Identify which cell holds the provided text, then report its (X, Y) central coordinate. 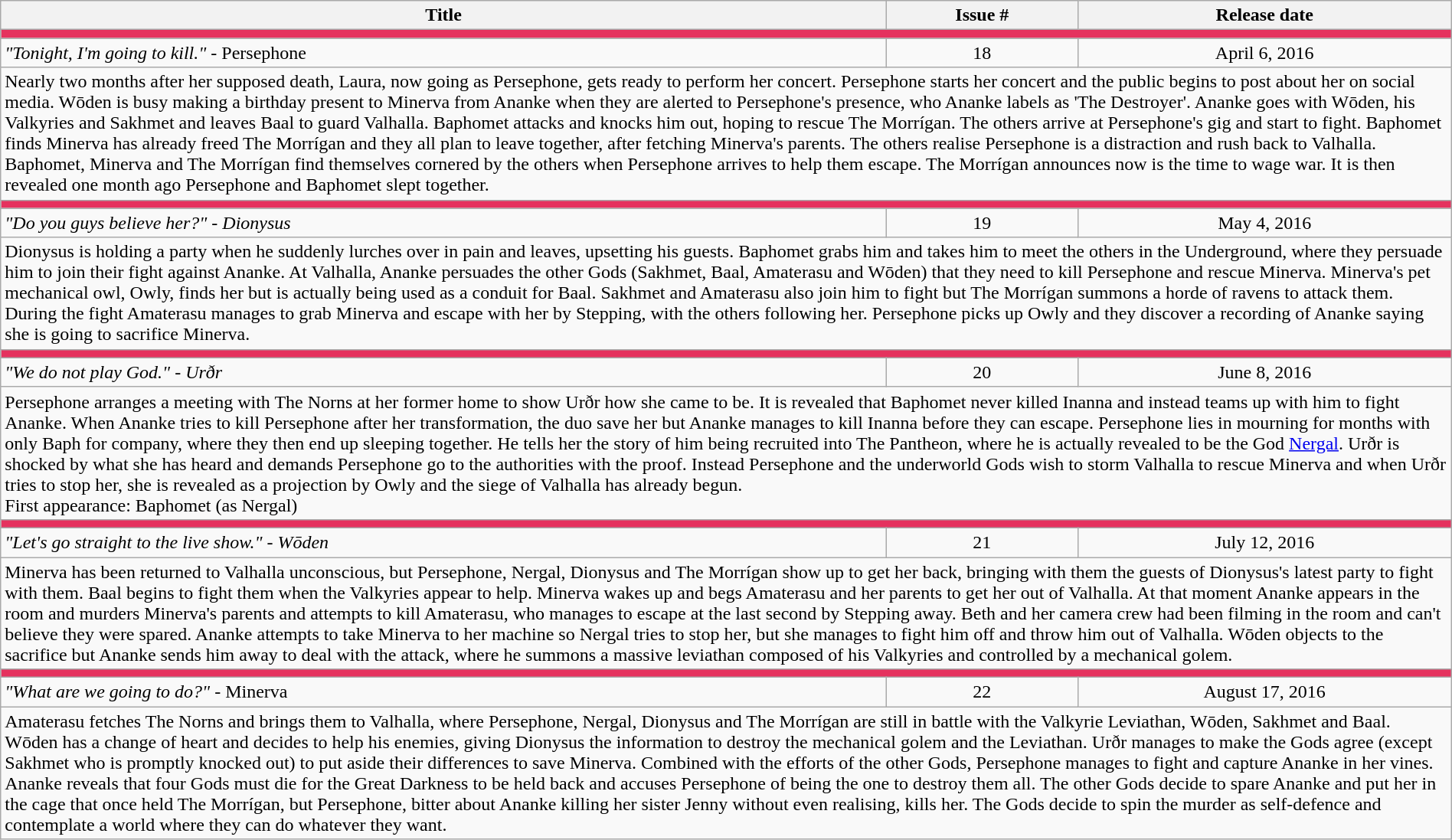
21 (982, 542)
"Let's go straight to the live show." - Wōden (444, 542)
Release date (1264, 15)
"Tonight, I'm going to kill." - Persephone (444, 53)
"Do you guys believe her?" - Dionysus (444, 223)
Title (444, 15)
July 12, 2016 (1264, 542)
May 4, 2016 (1264, 223)
18 (982, 53)
August 17, 2016 (1264, 692)
April 6, 2016 (1264, 53)
Issue # (982, 15)
20 (982, 372)
"We do not play God." - Urðr (444, 372)
22 (982, 692)
June 8, 2016 (1264, 372)
"What are we going to do?" - Minerva (444, 692)
19 (982, 223)
